Scan for the cell matching the given text and deliver its (x, y) coordinate at center. 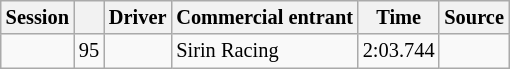
Time (399, 17)
Sirin Racing (264, 51)
95 (89, 51)
Driver (138, 17)
Commercial entrant (264, 17)
Source (474, 17)
2:03.744 (399, 51)
Session (38, 17)
